Return the [X, Y] coordinate for the center point of the cell that contains the specified text.  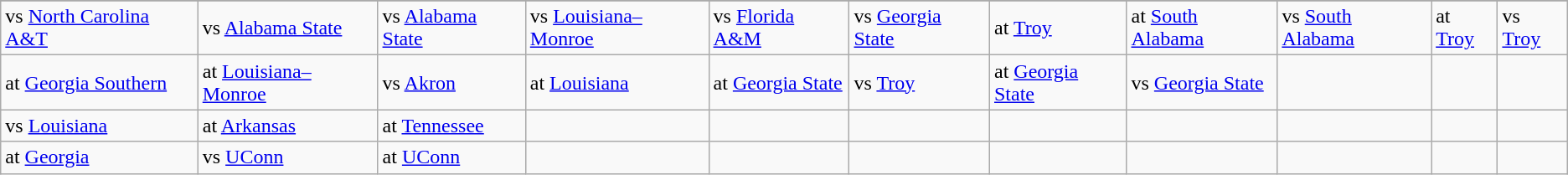
at Louisiana [616, 82]
at Tennessee [451, 126]
vs Louisiana [99, 126]
at Georgia Southern [99, 82]
at UConn [451, 157]
at Georgia [99, 157]
at South Alabama [1202, 28]
vs UConn [288, 157]
at Arkansas [288, 126]
vs Akron [451, 82]
vs South Alabama [1354, 28]
vs North Carolina A&T [99, 28]
vs Florida A&M [779, 28]
at Louisiana–Monroe [288, 82]
vs Louisiana–Monroe [616, 28]
